Locate the cell with the specified text and output its (X, Y) center coordinate. 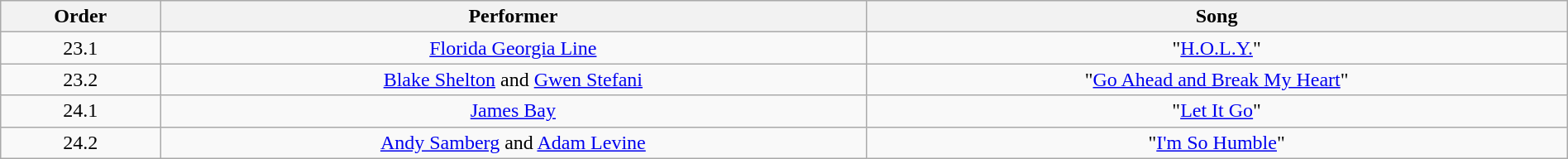
23.1 (81, 48)
"H.O.L.Y." (1217, 48)
"Go Ahead and Break My Heart" (1217, 79)
"Let It Go" (1217, 111)
Blake Shelton and Gwen Stefani (513, 79)
24.1 (81, 111)
Performer (513, 17)
24.2 (81, 142)
23.2 (81, 79)
Song (1217, 17)
Order (81, 17)
"I'm So Humble" (1217, 142)
Florida Georgia Line (513, 48)
Andy Samberg and Adam Levine (513, 142)
James Bay (513, 111)
